Output the [X, Y] coordinate of the center of the cell containing the given text.  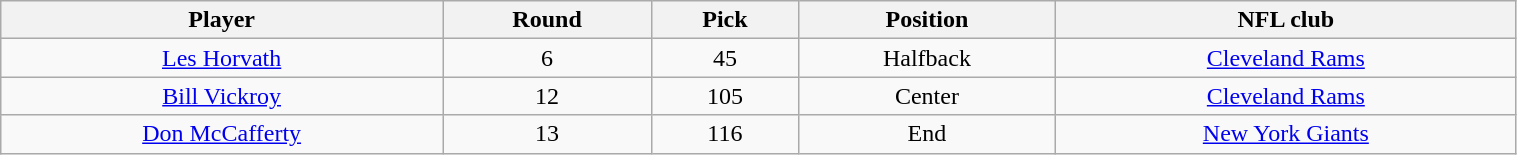
NFL club [1286, 20]
Bill Vickroy [222, 96]
Les Horvath [222, 58]
New York Giants [1286, 134]
116 [726, 134]
End [926, 134]
Position [926, 20]
105 [726, 96]
Pick [726, 20]
Don McCafferty [222, 134]
Player [222, 20]
Center [926, 96]
Round [546, 20]
45 [726, 58]
12 [546, 96]
13 [546, 134]
Halfback [926, 58]
6 [546, 58]
